Return (X, Y) of the center of cell containing provided text 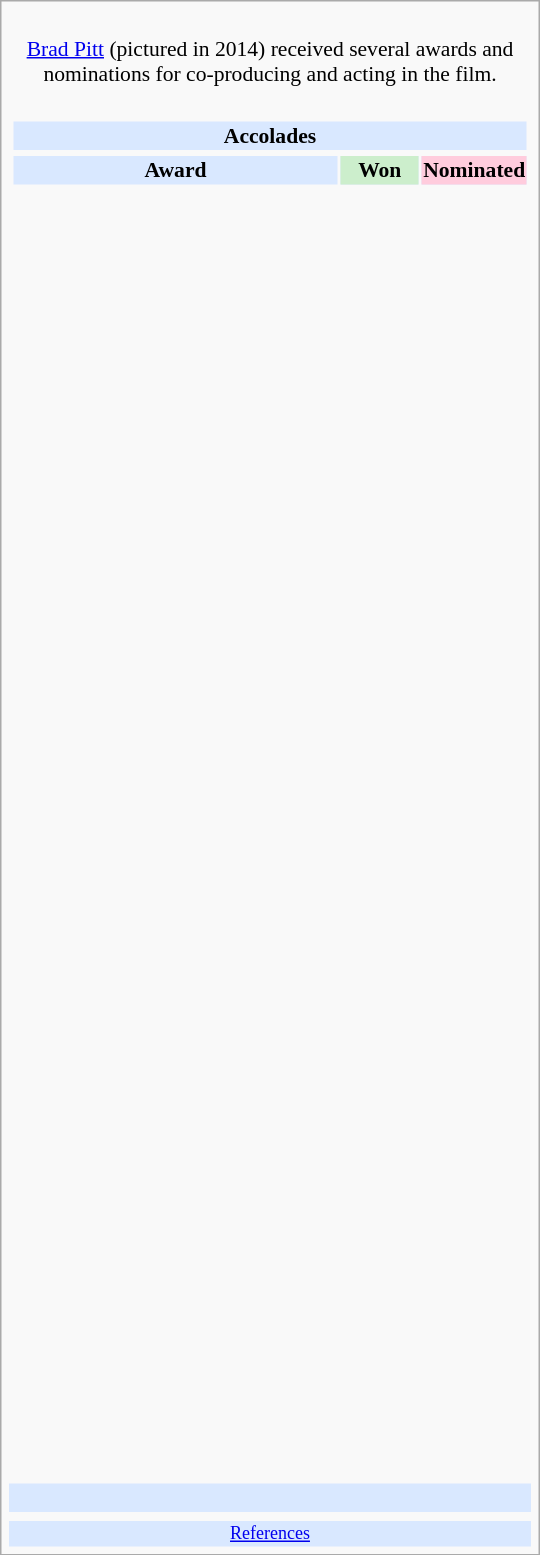
Award (175, 170)
Accolades (270, 135)
Nominated (474, 170)
Accolades Award Won Nominated (270, 786)
Won (380, 170)
References (270, 1534)
Brad Pitt (pictured in 2014) received several awards and nominations for co-producing and acting in the film. (270, 49)
